Capture the cell that displays the provided text and extract its [x, y] central coordinate. 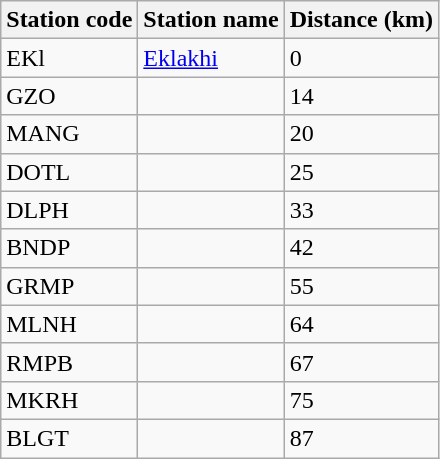
55 [361, 286]
MANG [70, 134]
Distance (km) [361, 20]
Station code [70, 20]
Eklakhi [211, 58]
DLPH [70, 210]
BLGT [70, 438]
33 [361, 210]
GRMP [70, 286]
0 [361, 58]
87 [361, 438]
42 [361, 248]
67 [361, 362]
DOTL [70, 172]
MLNH [70, 324]
MKRH [70, 400]
20 [361, 134]
Station name [211, 20]
64 [361, 324]
14 [361, 96]
25 [361, 172]
RMPB [70, 362]
GZO [70, 96]
EKl [70, 58]
BNDP [70, 248]
75 [361, 400]
